Output the (x, y) coordinate of the center of the cell containing the given text.  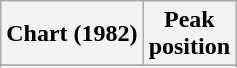
Chart (1982) (72, 34)
Peak position (189, 34)
